Capture the cell that displays the provided text and extract its [x, y] central coordinate. 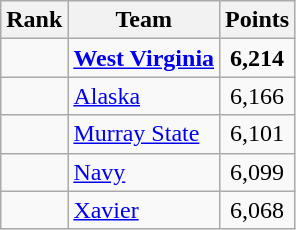
6,214 [258, 58]
Xavier [144, 210]
Alaska [144, 96]
6,099 [258, 172]
6,068 [258, 210]
Navy [144, 172]
Points [258, 20]
Murray State [144, 134]
Rank [34, 20]
6,101 [258, 134]
Team [144, 20]
6,166 [258, 96]
West Virginia [144, 58]
